Pinpoint the cell where the given text exists, returning its (X, Y) midpoint coordinate. 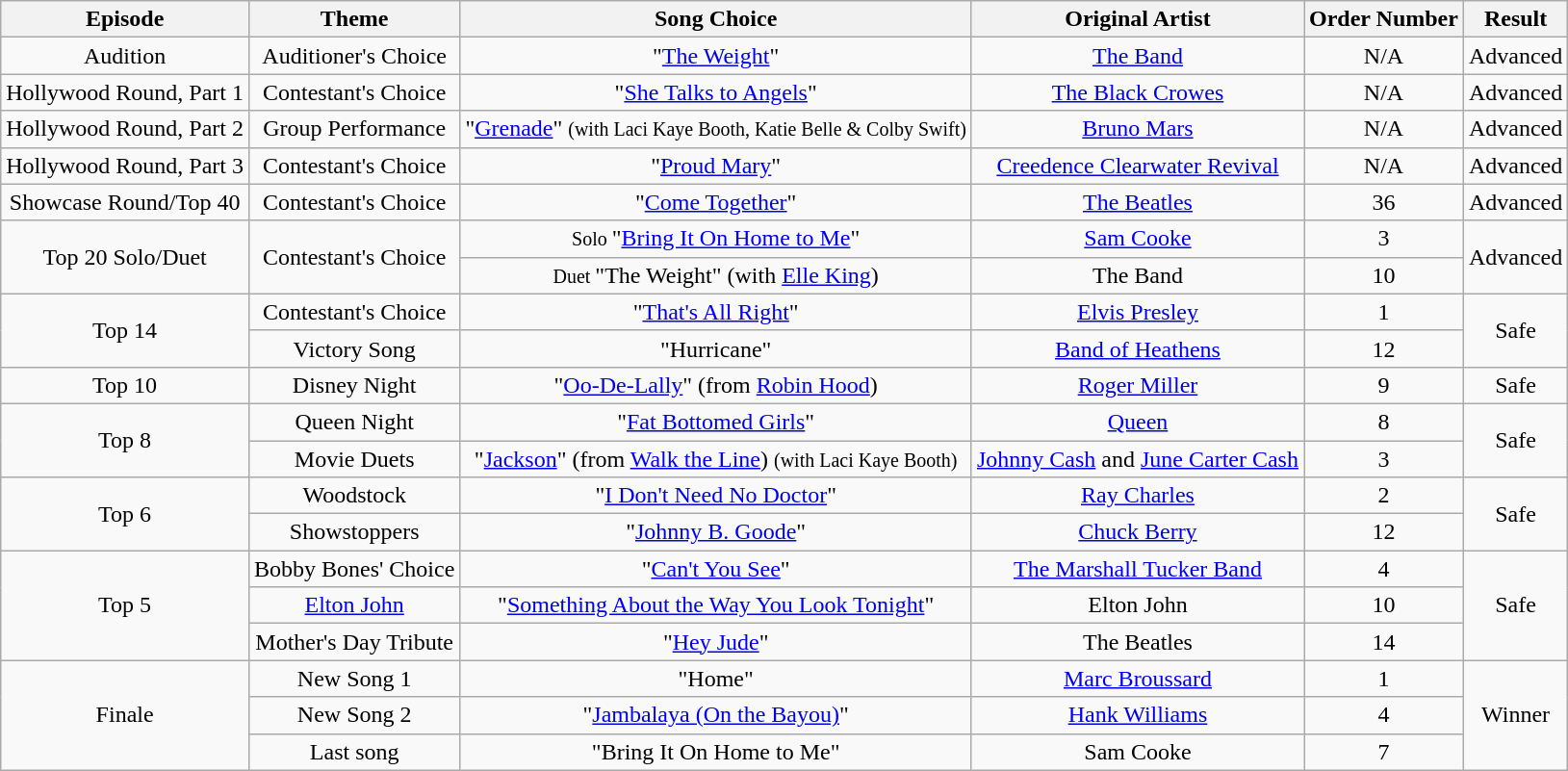
Hollywood Round, Part 3 (125, 166)
Disney Night (354, 385)
Elvis Presley (1138, 312)
Top 6 (125, 514)
Showstoppers (354, 532)
Last song (354, 752)
Result (1515, 19)
Marc Broussard (1138, 679)
"Home" (716, 679)
Order Number (1383, 19)
Episode (125, 19)
Johnny Cash and June Carter Cash (1138, 459)
Audition (125, 56)
Top 20 Solo/Duet (125, 257)
Hank Williams (1138, 715)
Group Performance (354, 129)
Bruno Mars (1138, 129)
Theme (354, 19)
36 (1383, 202)
Top 14 (125, 330)
Showcase Round/Top 40 (125, 202)
14 (1383, 642)
7 (1383, 752)
Top 10 (125, 385)
"The Weight" (716, 56)
Bobby Bones' Choice (354, 569)
The Marshall Tucker Band (1138, 569)
Duet "The Weight" (with Elle King) (716, 275)
8 (1383, 422)
"Bring It On Home to Me" (716, 752)
"Jambalaya (On the Bayou)" (716, 715)
"Hey Jude" (716, 642)
New Song 1 (354, 679)
"Proud Mary" (716, 166)
Victory Song (354, 348)
"Hurricane" (716, 348)
Queen Night (354, 422)
2 (1383, 496)
Hollywood Round, Part 1 (125, 92)
"She Talks to Angels" (716, 92)
Auditioner's Choice (354, 56)
Creedence Clearwater Revival (1138, 166)
Chuck Berry (1138, 532)
"Oo-De-Lally" (from Robin Hood) (716, 385)
The Black Crowes (1138, 92)
"Jackson" (from Walk the Line) (with Laci Kaye Booth) (716, 459)
Roger Miller (1138, 385)
Woodstock (354, 496)
"Can't You See" (716, 569)
Movie Duets (354, 459)
Mother's Day Tribute (354, 642)
Top 8 (125, 440)
"Come Together" (716, 202)
"Johnny B. Goode" (716, 532)
Queen (1138, 422)
Hollywood Round, Part 2 (125, 129)
"That's All Right" (716, 312)
Ray Charles (1138, 496)
9 (1383, 385)
"Something About the Way You Look Tonight" (716, 605)
Solo "Bring It On Home to Me" (716, 239)
"I Don't Need No Doctor" (716, 496)
Finale (125, 715)
Song Choice (716, 19)
"Fat Bottomed Girls" (716, 422)
Winner (1515, 715)
"Grenade" (with Laci Kaye Booth, Katie Belle & Colby Swift) (716, 129)
Top 5 (125, 605)
Band of Heathens (1138, 348)
Original Artist (1138, 19)
New Song 2 (354, 715)
